Search for the cell housing the specified text and yield its (X, Y) center coordinate. 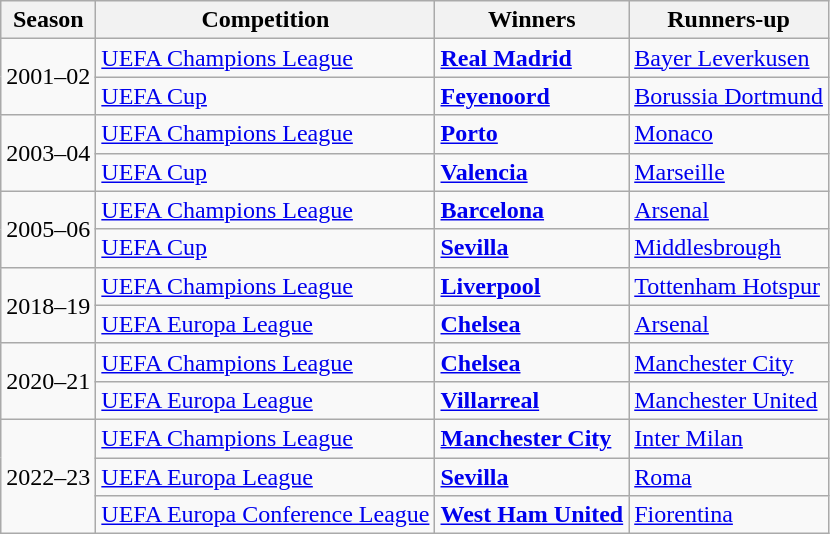
Barcelona (532, 210)
Season (48, 20)
Fiorentina (729, 515)
Runners-up (729, 20)
2018–19 (48, 305)
Bayer Leverkusen (729, 58)
2001–02 (48, 77)
Middlesbrough (729, 248)
2005–06 (48, 229)
Villarreal (532, 400)
Valencia (532, 172)
Manchester United (729, 400)
2020–21 (48, 381)
Competition (266, 20)
Roma (729, 477)
West Ham United (532, 515)
Inter Milan (729, 438)
Porto (532, 134)
Marseille (729, 172)
2022–23 (48, 476)
Borussia Dortmund (729, 96)
Tottenham Hotspur (729, 286)
Monaco (729, 134)
Feyenoord (532, 96)
2003–04 (48, 153)
Liverpool (532, 286)
UEFA Europa Conference League (266, 515)
Real Madrid (532, 58)
Winners (532, 20)
